Extract the [X, Y] coordinate from the center of the cell holding the provided text.  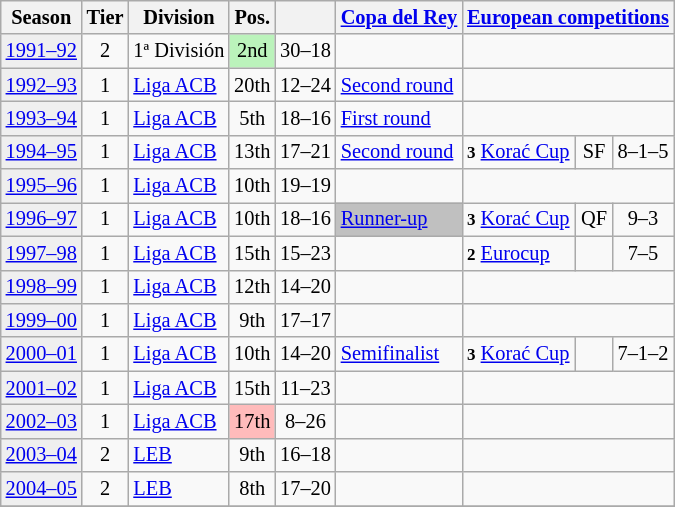
Semifinalist [399, 354]
Season [42, 17]
1994–95 [42, 152]
8th [252, 489]
17th [252, 421]
Division [178, 17]
11–23 [306, 388]
13th [252, 152]
QF [594, 219]
2nd [252, 51]
7–1–2 [643, 354]
Runner-up [399, 219]
1992–93 [42, 85]
16–18 [306, 455]
1999–00 [42, 320]
2003–04 [42, 455]
1991–92 [42, 51]
17–21 [306, 152]
European competitions [568, 17]
30–18 [306, 51]
2001–02 [42, 388]
7–5 [643, 253]
2 Eurocup [519, 253]
8–26 [306, 421]
1997–98 [42, 253]
1996–97 [42, 219]
First round [399, 118]
8–1–5 [643, 152]
20th [252, 85]
Copa del Rey [399, 17]
2002–03 [42, 421]
1995–96 [42, 186]
1998–99 [42, 287]
2004–05 [42, 489]
17–17 [306, 320]
SF [594, 152]
15–23 [306, 253]
1993–94 [42, 118]
12th [252, 287]
Tier [106, 17]
Pos. [252, 17]
19–19 [306, 186]
17–20 [306, 489]
2000–01 [42, 354]
1ª División [178, 51]
12–24 [306, 85]
5th [252, 118]
9–3 [643, 219]
